Search for the cell housing the specified text and yield its [X, Y] center coordinate. 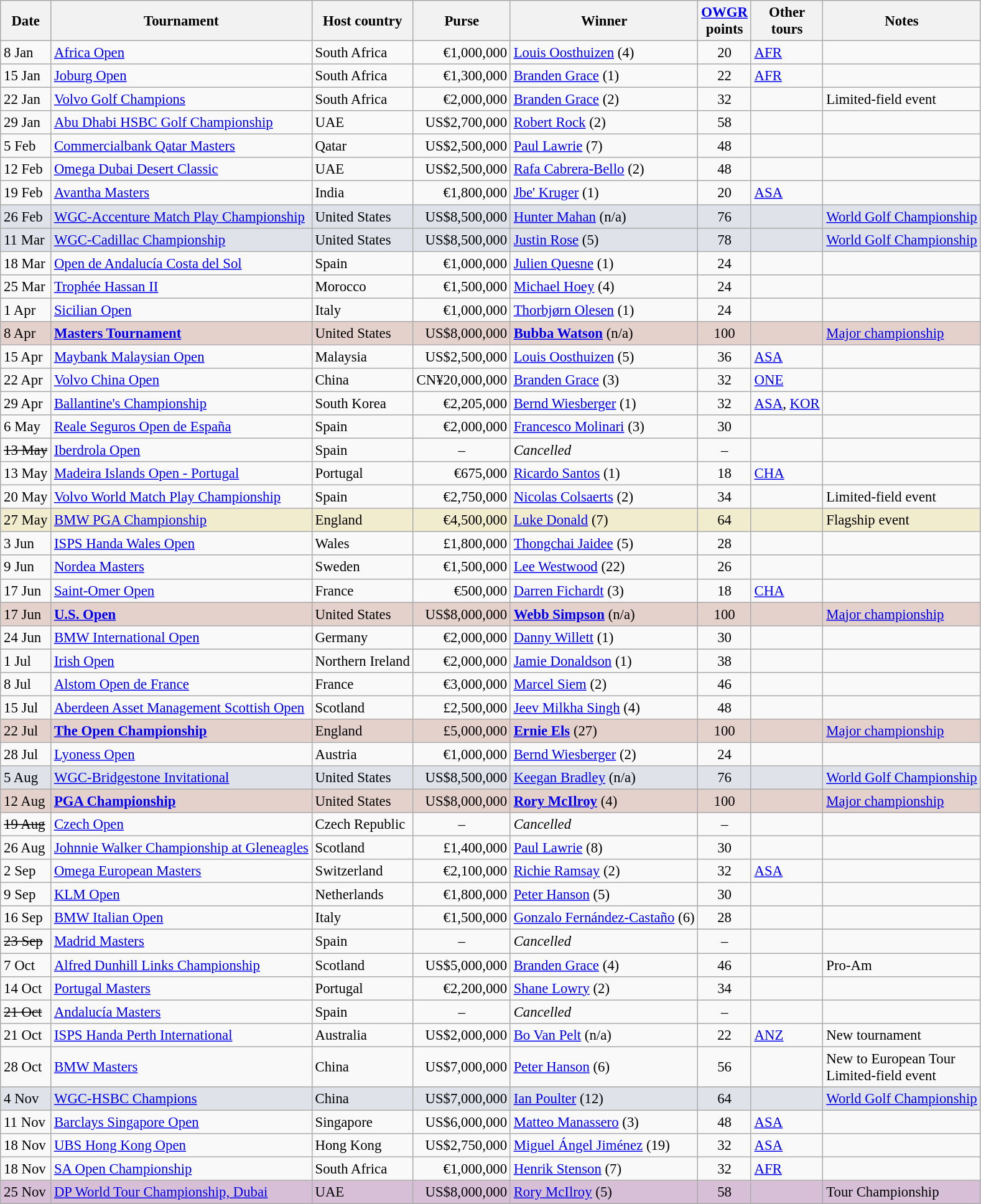
€2,200,000 [462, 988]
20 May [26, 497]
Jbe' Kruger (1) [604, 193]
6 May [26, 427]
Francesco Molinari (3) [604, 427]
27 May [26, 520]
7 Oct [26, 965]
Darren Fichardt (3) [604, 590]
Volvo China Open [182, 380]
Madeira Islands Open - Portugal [182, 474]
£1,800,000 [462, 544]
Volvo World Match Play Championship [182, 497]
38 [724, 661]
BMW Italian Open [182, 918]
15 Jul [26, 707]
Sweden [362, 567]
Lyoness Open [182, 754]
Peter Hanson (5) [604, 895]
Ballantine's Championship [182, 403]
Notes [902, 21]
Johnnie Walker Championship at Gleneagles [182, 848]
Maybank Malaysian Open [182, 357]
11 Nov [26, 1122]
22 Jul [26, 731]
Michael Hoey (4) [604, 286]
9 Sep [26, 895]
Tournament [182, 21]
11 Mar [26, 240]
ISPS Handa Wales Open [182, 544]
Miguel Ángel Jiménez (19) [604, 1146]
Thorbjørn Olesen (1) [604, 310]
29 Jan [26, 123]
€500,000 [462, 590]
Keegan Bradley (n/a) [604, 778]
Aberdeen Asset Management Scottish Open [182, 707]
Czech Open [182, 824]
Bubba Watson (n/a) [604, 334]
Netherlands [362, 895]
Lee Westwood (22) [604, 567]
Marcel Siem (2) [604, 684]
Avantha Masters [182, 193]
CN¥20,000,000 [462, 380]
US$2,000,000 [462, 1035]
8 Jan [26, 53]
Host country [362, 21]
Joburg Open [182, 76]
Iberdrola Open [182, 450]
12 Aug [26, 801]
Tour Championship [902, 1192]
Singapore [362, 1122]
Ian Poulter (12) [604, 1099]
Hong Kong [362, 1146]
€2,205,000 [462, 403]
Africa Open [182, 53]
Hunter Mahan (n/a) [604, 217]
New to European TourLimited-field event [902, 1066]
SA Open Championship [182, 1169]
56 [724, 1066]
2 Sep [26, 871]
26 Feb [26, 217]
Thongchai Jaidee (5) [604, 544]
€1,300,000 [462, 76]
Masters Tournament [182, 334]
Shane Lowry (2) [604, 988]
€2,100,000 [462, 871]
5 Feb [26, 146]
Germany [362, 637]
4 Nov [26, 1099]
ONE [787, 380]
Rafa Cabrera-Bello (2) [604, 170]
Nicolas Colsaerts (2) [604, 497]
Branden Grace (3) [604, 380]
Matteo Manassero (3) [604, 1122]
Webb Simpson (n/a) [604, 614]
26 [724, 567]
US$5,000,000 [462, 965]
Justin Rose (5) [604, 240]
Flagship event [902, 520]
Purse [462, 21]
15 Jan [26, 76]
BMW International Open [182, 637]
US$2,700,000 [462, 123]
Danny Willett (1) [604, 637]
Qatar [362, 146]
12 Feb [26, 170]
Austria [362, 754]
ANZ [787, 1035]
Alstom Open de France [182, 684]
€4,500,000 [462, 520]
Jeev Milkha Singh (4) [604, 707]
Othertours [787, 21]
Richie Ramsay (2) [604, 871]
3 Jun [26, 544]
DP World Tour Championship, Dubai [182, 1192]
Henrik Stenson (7) [604, 1169]
Omega European Masters [182, 871]
Ernie Els (27) [604, 731]
Bernd Wiesberger (1) [604, 403]
Open de Andalucía Costa del Sol [182, 263]
Jamie Donaldson (1) [604, 661]
South Korea [362, 403]
BMW Masters [182, 1066]
Omega Dubai Desert Classic [182, 170]
£1,400,000 [462, 848]
The Open Championship [182, 731]
£5,000,000 [462, 731]
25 Nov [26, 1192]
Czech Republic [362, 824]
OWGRpoints [724, 21]
25 Mar [26, 286]
28 Oct [26, 1066]
Barclays Singapore Open [182, 1122]
US$2,750,000 [462, 1146]
ISPS Handa Perth International [182, 1035]
WGC-Accenture Match Play Championship [182, 217]
WGC-HSBC Champions [182, 1099]
Date [26, 21]
1 Jul [26, 661]
Reale Seguros Open de España [182, 427]
Gonzalo Fernández-Castaño (6) [604, 918]
Peter Hanson (6) [604, 1066]
Branden Grace (1) [604, 76]
Switzerland [362, 871]
18 Mar [26, 263]
Saint-Omer Open [182, 590]
Malaysia [362, 357]
US$6,000,000 [462, 1122]
15 Apr [26, 357]
BMW PGA Championship [182, 520]
Louis Oosthuizen (5) [604, 357]
22 Apr [26, 380]
Rory McIlroy (4) [604, 801]
Northern Ireland [362, 661]
UBS Hong Kong Open [182, 1146]
KLM Open [182, 895]
€2,750,000 [462, 497]
19 Aug [26, 824]
14 Oct [26, 988]
Alfred Dunhill Links Championship [182, 965]
Bo Van Pelt (n/a) [604, 1035]
22 Jan [26, 100]
Luke Donald (7) [604, 520]
U.S. Open [182, 614]
Nordea Masters [182, 567]
Branden Grace (2) [604, 100]
Robert Rock (2) [604, 123]
36 [724, 357]
Andalucía Masters [182, 1012]
Madrid Masters [182, 941]
5 Aug [26, 778]
Australia [362, 1035]
Rory McIlroy (5) [604, 1192]
Abu Dhabi HSBC Golf Championship [182, 123]
WGC-Bridgestone Invitational [182, 778]
Trophée Hassan II [182, 286]
£2,500,000 [462, 707]
Louis Oosthuizen (4) [604, 53]
29 Apr [26, 403]
Wales [362, 544]
19 Feb [26, 193]
€675,000 [462, 474]
India [362, 193]
24 Jun [26, 637]
Portugal Masters [182, 988]
Paul Lawrie (7) [604, 146]
Winner [604, 21]
ASA, KOR [787, 403]
Volvo Golf Champions [182, 100]
Morocco [362, 286]
9 Jun [26, 567]
Paul Lawrie (8) [604, 848]
Julien Quesne (1) [604, 263]
26 Aug [26, 848]
Sicilian Open [182, 310]
New tournament [902, 1035]
Branden Grace (4) [604, 965]
23 Sep [26, 941]
Bernd Wiesberger (2) [604, 754]
Ricardo Santos (1) [604, 474]
WGC-Cadillac Championship [182, 240]
€3,000,000 [462, 684]
PGA Championship [182, 801]
Commercialbank Qatar Masters [182, 146]
Irish Open [182, 661]
8 Jul [26, 684]
16 Sep [26, 918]
1 Apr [26, 310]
8 Apr [26, 334]
Pro-Am [902, 965]
28 Jul [26, 754]
78 [724, 240]
